Return the [x, y] coordinate for the center point of the cell that contains the specified text.  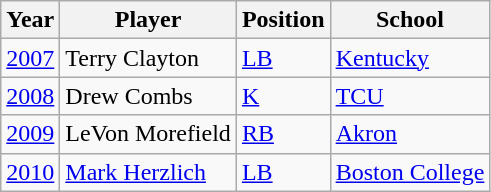
Mark Herzlich [148, 172]
LeVon Morefield [148, 134]
2009 [30, 134]
2008 [30, 96]
Drew Combs [148, 96]
2010 [30, 172]
Boston College [410, 172]
K [283, 96]
RB [283, 134]
Position [283, 20]
Akron [410, 134]
2007 [30, 58]
Year [30, 20]
Kentucky [410, 58]
Terry Clayton [148, 58]
Player [148, 20]
TCU [410, 96]
School [410, 20]
